Locate the cell with the specified text and output its [x, y] center coordinate. 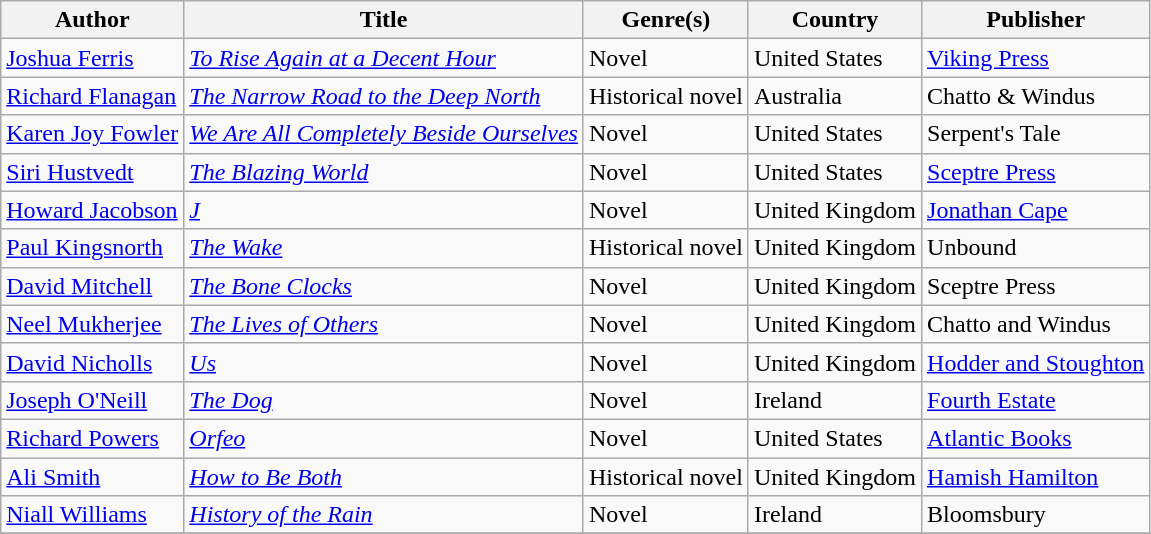
Unbound [1036, 248]
Hodder and Stoughton [1036, 362]
Country [834, 20]
Atlantic Books [1036, 438]
Jonathan Cape [1036, 210]
Chatto & Windus [1036, 96]
Serpent's Tale [1036, 134]
David Nicholls [92, 362]
We Are All Completely Beside Ourselves [384, 134]
Australia [834, 96]
The Bone Clocks [384, 286]
Fourth Estate [1036, 400]
How to Be Both [384, 477]
To Rise Again at a Decent Hour [384, 58]
Hamish Hamilton [1036, 477]
Neel Mukherjee [92, 324]
Bloomsbury [1036, 515]
The Lives of Others [384, 324]
Viking Press [1036, 58]
J [384, 210]
The Dog [384, 400]
Karen Joy Fowler [92, 134]
Siri Hustvedt [92, 172]
Genre(s) [666, 20]
Joshua Ferris [92, 58]
The Blazing World [384, 172]
Joseph O'Neill [92, 400]
Richard Powers [92, 438]
David Mitchell [92, 286]
Publisher [1036, 20]
Author [92, 20]
Us [384, 362]
Chatto and Windus [1036, 324]
The Narrow Road to the Deep North [384, 96]
The Wake [384, 248]
Richard Flanagan [92, 96]
History of the Rain [384, 515]
Niall Williams [92, 515]
Paul Kingsnorth [92, 248]
Ali Smith [92, 477]
Title [384, 20]
Orfeo [384, 438]
Howard Jacobson [92, 210]
